Return [X, Y] of the center of cell containing provided text 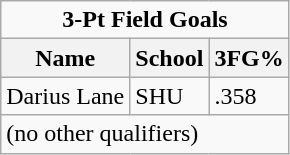
SHU [170, 96]
School [170, 58]
Name [66, 58]
(no other qualifiers) [145, 134]
3FG% [249, 58]
.358 [249, 96]
3-Pt Field Goals [145, 20]
Darius Lane [66, 96]
